Detect which cell encompasses the target text, then output its [X, Y] center coordinate. 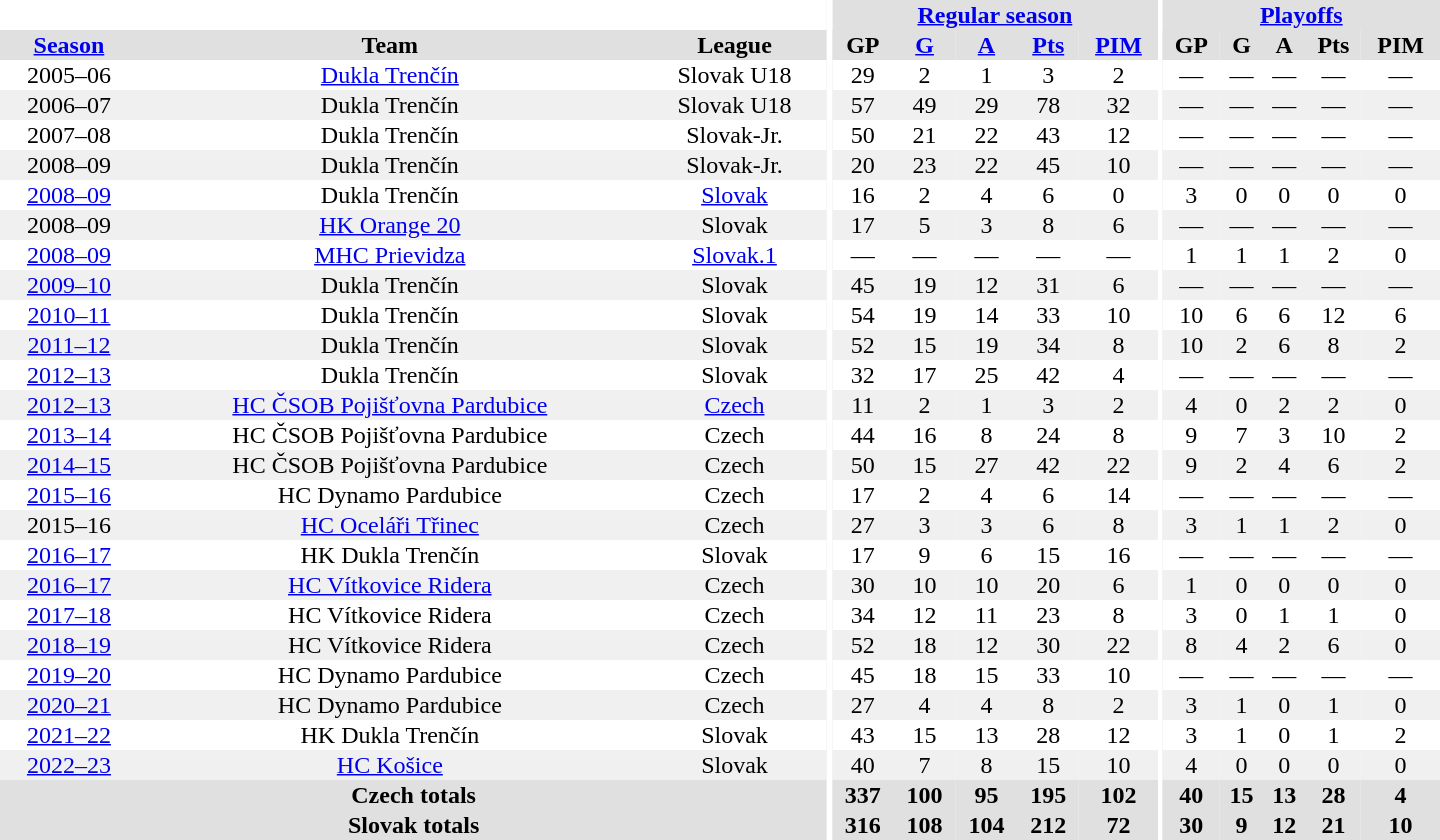
95 [987, 795]
104 [987, 825]
League [734, 45]
195 [1048, 795]
49 [925, 105]
HK Orange 20 [390, 225]
44 [863, 435]
108 [925, 825]
2017–18 [69, 615]
Regular season [995, 15]
54 [863, 315]
5 [925, 225]
57 [863, 105]
2020–21 [69, 705]
316 [863, 825]
Slovak.1 [734, 255]
MHC Prievidza [390, 255]
337 [863, 795]
2005–06 [69, 75]
100 [925, 795]
2010–11 [69, 315]
Playoffs [1302, 15]
31 [1048, 285]
24 [1048, 435]
102 [1118, 795]
2022–23 [69, 765]
HC Košice [390, 765]
78 [1048, 105]
Team [390, 45]
2013–14 [69, 435]
25 [987, 375]
2006–07 [69, 105]
2014–15 [69, 465]
2018–19 [69, 645]
2007–08 [69, 135]
2021–22 [69, 735]
Slovak totals [414, 825]
Czech totals [414, 795]
72 [1118, 825]
212 [1048, 825]
2011–12 [69, 345]
Season [69, 45]
2019–20 [69, 675]
HC Oceláři Třinec [390, 525]
2009–10 [69, 285]
